Pinpoint the cell where the given text exists, returning its (x, y) midpoint coordinate. 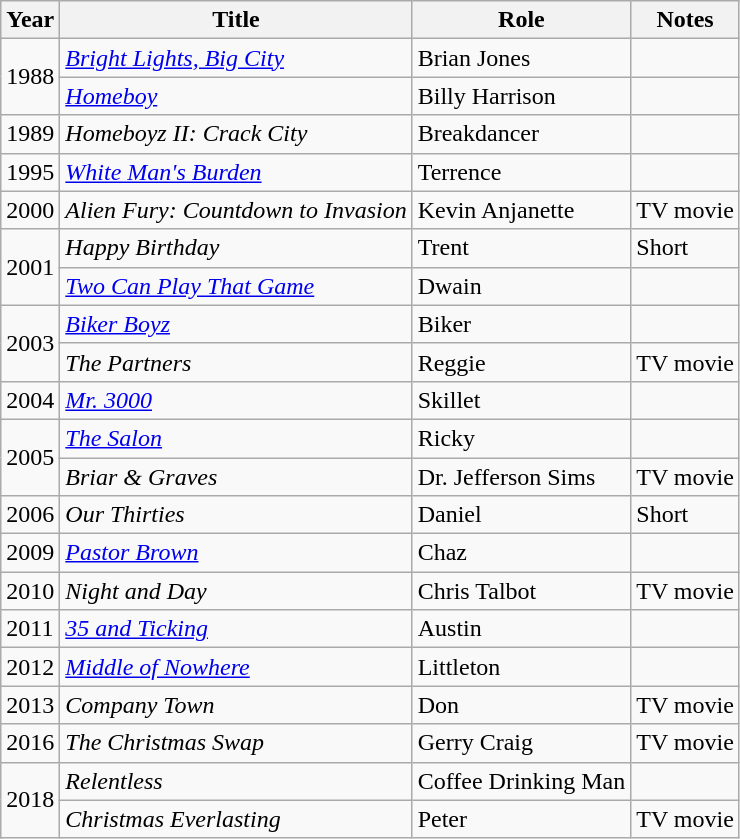
2006 (30, 515)
2016 (30, 743)
2009 (30, 553)
Reggie (522, 362)
2001 (30, 267)
Kevin Anjanette (522, 210)
Briar & Graves (236, 477)
White Man's Burden (236, 172)
Pastor Brown (236, 553)
2012 (30, 667)
1989 (30, 134)
Daniel (522, 515)
Homeboy (236, 96)
Brian Jones (522, 58)
2003 (30, 343)
Billy Harrison (522, 96)
Year (30, 20)
2004 (30, 400)
Happy Birthday (236, 248)
Homeboyz II: Crack City (236, 134)
1988 (30, 77)
1995 (30, 172)
2011 (30, 629)
2000 (30, 210)
35 and Ticking (236, 629)
Biker (522, 324)
Christmas Everlasting (236, 819)
Austin (522, 629)
Gerry Craig (522, 743)
Breakdancer (522, 134)
Chris Talbot (522, 591)
Middle of Nowhere (236, 667)
Coffee Drinking Man (522, 781)
Company Town (236, 705)
Don (522, 705)
Notes (686, 20)
The Christmas Swap (236, 743)
Night and Day (236, 591)
Title (236, 20)
Chaz (522, 553)
Bright Lights, Big City (236, 58)
Role (522, 20)
The Salon (236, 438)
Terrence (522, 172)
Skillet (522, 400)
Littleton (522, 667)
2013 (30, 705)
Dwain (522, 286)
Mr. 3000 (236, 400)
2005 (30, 457)
Dr. Jefferson Sims (522, 477)
Our Thirties (236, 515)
Trent (522, 248)
Ricky (522, 438)
Relentless (236, 781)
2018 (30, 800)
The Partners (236, 362)
Two Can Play That Game (236, 286)
Alien Fury: Countdown to Invasion (236, 210)
2010 (30, 591)
Peter (522, 819)
Biker Boyz (236, 324)
